Identify which cell holds the provided text, then report its [x, y] central coordinate. 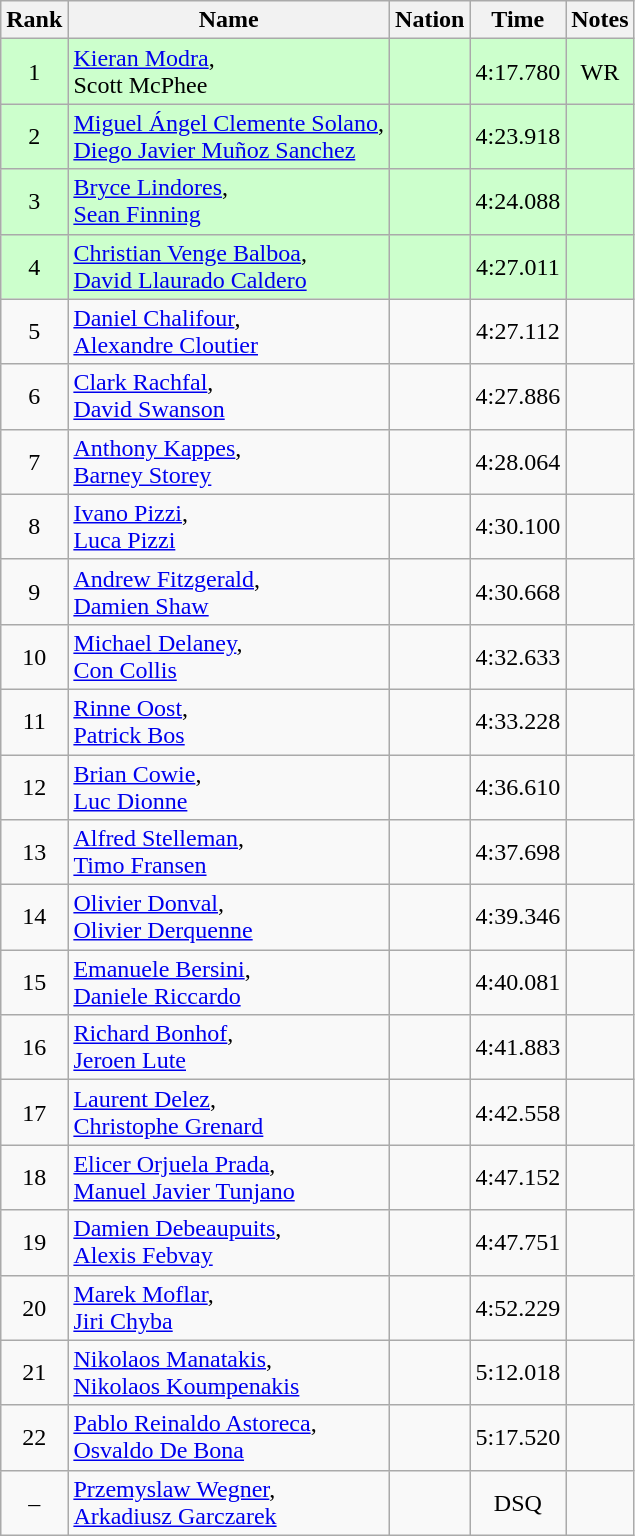
Nation [430, 20]
Time [518, 20]
4:30.100 [518, 526]
Notes [600, 20]
10 [34, 656]
17 [34, 1112]
Miguel Ángel Clemente Solano,Diego Javier Muñoz Sanchez [229, 136]
Ivano Pizzi,Luca Pizzi [229, 526]
4:33.228 [518, 722]
20 [34, 1308]
Daniel Chalifour,Alexandre Cloutier [229, 332]
4:36.610 [518, 786]
4:40.081 [518, 982]
5:17.520 [518, 1438]
12 [34, 786]
15 [34, 982]
4:52.229 [518, 1308]
4:42.558 [518, 1112]
7 [34, 462]
Christian Venge Balboa,David Llaurado Caldero [229, 266]
4:27.112 [518, 332]
Przemyslaw Wegner,Arkadiusz Garczarek [229, 1502]
4:39.346 [518, 918]
4:27.886 [518, 396]
Emanuele Bersini,Daniele Riccardo [229, 982]
Clark Rachfal,David Swanson [229, 396]
Brian Cowie,Luc Dionne [229, 786]
– [34, 1502]
18 [34, 1178]
4:27.011 [518, 266]
4:41.883 [518, 1048]
14 [34, 918]
Michael Delaney,Con Collis [229, 656]
Name [229, 20]
4:37.698 [518, 852]
6 [34, 396]
Bryce Lindores,Sean Finning [229, 202]
Olivier Donval,Olivier Derquenne [229, 918]
1 [34, 72]
9 [34, 592]
4:32.633 [518, 656]
Elicer Orjuela Prada,Manuel Javier Tunjano [229, 1178]
Alfred Stelleman,Timo Fransen [229, 852]
Kieran Modra,Scott McPhee [229, 72]
WR [600, 72]
19 [34, 1242]
Damien Debeaupuits,Alexis Febvay [229, 1242]
4:47.751 [518, 1242]
Laurent Delez,Christophe Grenard [229, 1112]
4 [34, 266]
DSQ [518, 1502]
16 [34, 1048]
Andrew Fitzgerald,Damien Shaw [229, 592]
21 [34, 1372]
Marek Moflar,Jiri Chyba [229, 1308]
22 [34, 1438]
Anthony Kappes,Barney Storey [229, 462]
Rinne Oost,Patrick Bos [229, 722]
Richard Bonhof,Jeroen Lute [229, 1048]
4:23.918 [518, 136]
Nikolaos Manatakis,Nikolaos Koumpenakis [229, 1372]
3 [34, 202]
13 [34, 852]
4:24.088 [518, 202]
5 [34, 332]
4:30.668 [518, 592]
5:12.018 [518, 1372]
11 [34, 722]
Pablo Reinaldo Astoreca,Osvaldo De Bona [229, 1438]
Rank [34, 20]
4:17.780 [518, 72]
4:47.152 [518, 1178]
2 [34, 136]
8 [34, 526]
4:28.064 [518, 462]
